Locate the cell with the specified text and output its (x, y) center coordinate. 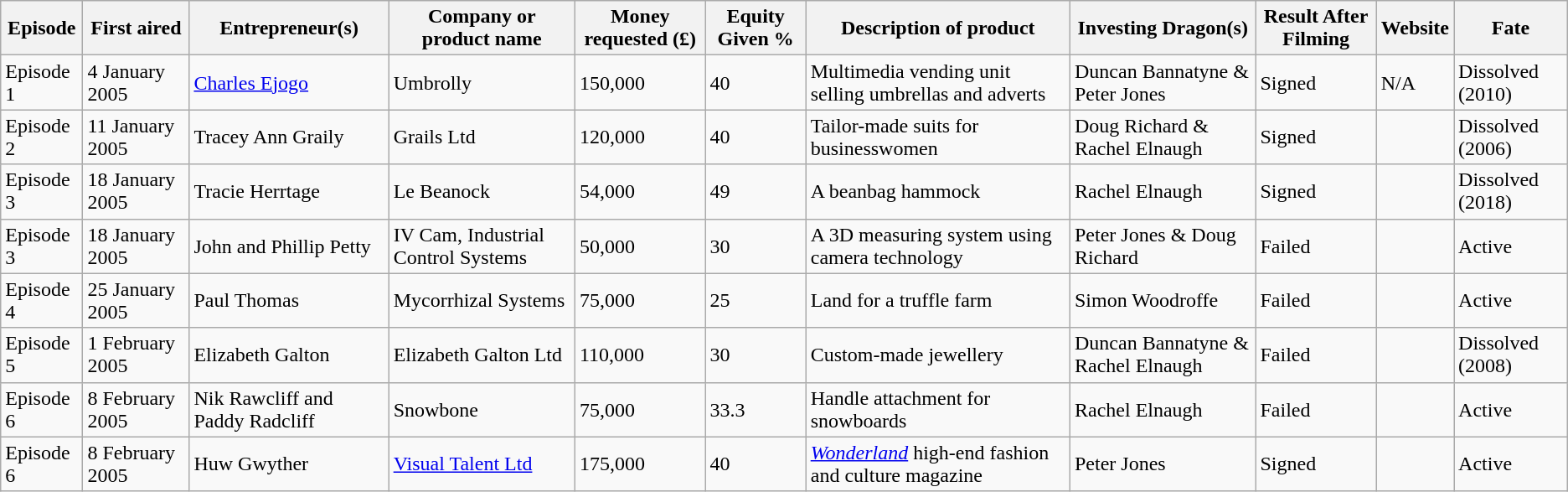
Duncan Bannatyne & Peter Jones (1163, 82)
33.3 (756, 409)
Duncan Bannatyne & Rachel Elnaugh (1163, 355)
120,000 (640, 137)
Tracie Herrtage (289, 191)
Paul Thomas (289, 300)
Result After Filming (1316, 28)
Website (1415, 28)
150,000 (640, 82)
Charles Ejogo (289, 82)
Entrepreneur(s) (289, 28)
1 February 2005 (136, 355)
Doug Richard & Rachel Elnaugh (1163, 137)
Wonderland high-end fashion and culture magazine (938, 464)
175,000 (640, 464)
Description of product (938, 28)
Episode 1 (42, 82)
Custom-made jewellery (938, 355)
Equity Given % (756, 28)
Dissolved (2010) (1511, 82)
Money requested (£) (640, 28)
11 January 2005 (136, 137)
First aired (136, 28)
Tracey Ann Graily (289, 137)
110,000 (640, 355)
Dissolved (2008) (1511, 355)
Episode 2 (42, 137)
Nik Rawcliff and Paddy Radcliff (289, 409)
25 (756, 300)
Visual Talent Ltd (482, 464)
Land for a truffle farm (938, 300)
Handle attachment for snowboards (938, 409)
Simon Woodroffe (1163, 300)
Episode 4 (42, 300)
49 (756, 191)
Peter Jones (1163, 464)
Snowbone (482, 409)
Huw Gwyther (289, 464)
Tailor-made suits for businesswomen (938, 137)
N/A (1415, 82)
Grails Ltd (482, 137)
4 January 2005 (136, 82)
Investing Dragon(s) (1163, 28)
Company or product name (482, 28)
Elizabeth Galton (289, 355)
Le Beanock (482, 191)
IV Cam, Industrial Control Systems (482, 246)
John and Phillip Petty (289, 246)
Fate (1511, 28)
25 January 2005 (136, 300)
Multimedia vending unit selling umbrellas and adverts (938, 82)
Peter Jones & Doug Richard (1163, 246)
Mycorrhizal Systems (482, 300)
Episode 5 (42, 355)
Dissolved (2018) (1511, 191)
Dissolved (2006) (1511, 137)
A beanbag hammock (938, 191)
50,000 (640, 246)
Umbrolly (482, 82)
Episode (42, 28)
Elizabeth Galton Ltd (482, 355)
54,000 (640, 191)
A 3D measuring system using camera technology (938, 246)
